Search for the cell housing the specified text and yield its [x, y] center coordinate. 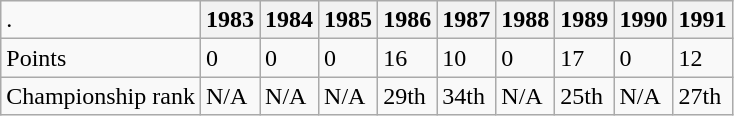
16 [408, 58]
17 [584, 58]
29th [408, 96]
1987 [466, 20]
1984 [290, 20]
27th [702, 96]
1989 [584, 20]
12 [702, 58]
1990 [644, 20]
1985 [348, 20]
1991 [702, 20]
Points [101, 58]
25th [584, 96]
Championship rank [101, 96]
1983 [230, 20]
34th [466, 96]
10 [466, 58]
1988 [526, 20]
. [101, 20]
1986 [408, 20]
